For the text-containing cell, return its midpoint in (X, Y) coordinate format. 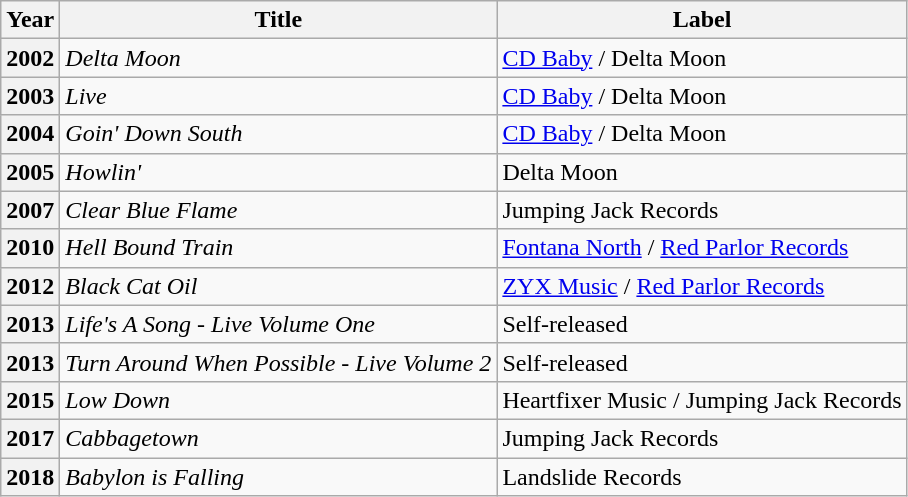
Heartfixer Music / Jumping Jack Records (702, 400)
2010 (30, 248)
Hell Bound Train (278, 248)
Turn Around When Possible - Live Volume 2 (278, 362)
2002 (30, 58)
ZYX Music / Red Parlor Records (702, 286)
2018 (30, 477)
Clear Blue Flame (278, 210)
2003 (30, 96)
Landslide Records (702, 477)
2004 (30, 134)
Title (278, 20)
Fontana North / Red Parlor Records (702, 248)
Life's A Song - Live Volume One (278, 324)
2005 (30, 172)
Goin' Down South (278, 134)
Year (30, 20)
2017 (30, 438)
Live (278, 96)
Howlin' (278, 172)
Low Down (278, 400)
Label (702, 20)
2012 (30, 286)
Cabbagetown (278, 438)
Black Cat Oil (278, 286)
2015 (30, 400)
2007 (30, 210)
Babylon is Falling (278, 477)
